Extract the [x, y] coordinate from the center of the cell holding the provided text.  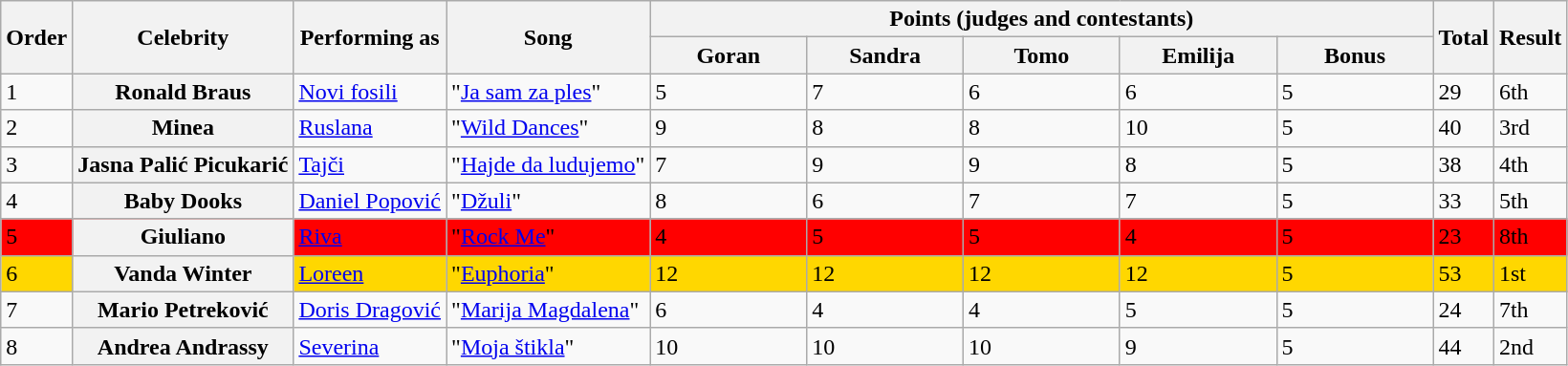
23 [1464, 237]
33 [1464, 201]
6th [1530, 92]
Song [549, 37]
Performing as [370, 37]
24 [1464, 310]
Severina [370, 346]
Baby Dooks [184, 201]
"Ja sam za ples" [549, 92]
Order [36, 37]
Vanda Winter [184, 273]
Ronald Braus [184, 92]
Daniel Popović [370, 201]
1st [1530, 273]
44 [1464, 346]
"Moja štikla" [549, 346]
Bonus [1355, 55]
Andrea Andrassy [184, 346]
Doris Dragović [370, 310]
7th [1530, 310]
2nd [1530, 346]
Total [1464, 37]
"Marija Magdalena" [549, 310]
Jasna Palić Picukarić [184, 164]
"Euphoria" [549, 273]
3 [36, 164]
Loreen [370, 273]
53 [1464, 273]
29 [1464, 92]
3rd [1530, 128]
"Džuli" [549, 201]
Celebrity [184, 37]
"Hajde da ludujemo" [549, 164]
8th [1530, 237]
Goran [729, 55]
Ruslana [370, 128]
Emilija [1198, 55]
Riva [370, 237]
"Wild Dances" [549, 128]
1 [36, 92]
Tajči [370, 164]
Points (judges and contestants) [1042, 19]
Mario Petreković [184, 310]
40 [1464, 128]
5th [1530, 201]
Minea [184, 128]
2 [36, 128]
4th [1530, 164]
Sandra [885, 55]
Result [1530, 37]
Novi fosili [370, 92]
38 [1464, 164]
Tomo [1041, 55]
Giuliano [184, 237]
"Rock Me" [549, 237]
